Capture the cell that displays the provided text and extract its (x, y) central coordinate. 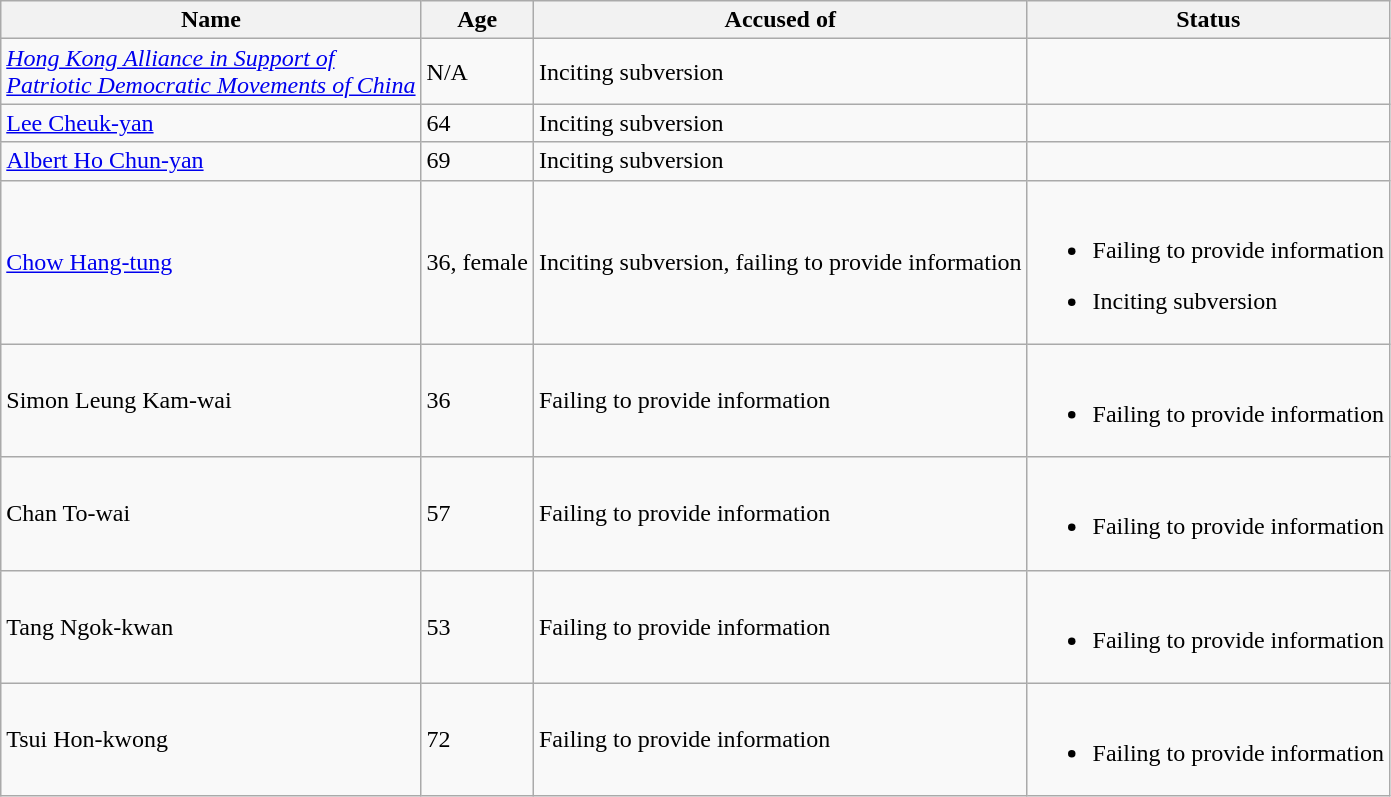
Name (211, 20)
Status (1208, 20)
Albert Ho Chun-yan (211, 161)
53 (477, 626)
64 (477, 123)
Failing to provide informationInciting subversion (1208, 262)
N/A (477, 72)
Chan To-wai (211, 514)
Lee Cheuk-yan (211, 123)
36, female (477, 262)
36 (477, 400)
Simon Leung Kam-wai (211, 400)
69 (477, 161)
72 (477, 740)
Inciting subversion, failing to provide information (780, 262)
Tsui Hon-kwong (211, 740)
Accused of (780, 20)
Tang Ngok-kwan (211, 626)
Hong Kong Alliance in Support ofPatriotic Democratic Movements of China (211, 72)
57 (477, 514)
Age (477, 20)
Chow Hang-tung (211, 262)
